Locate the cell with the specified text and output its (X, Y) center coordinate. 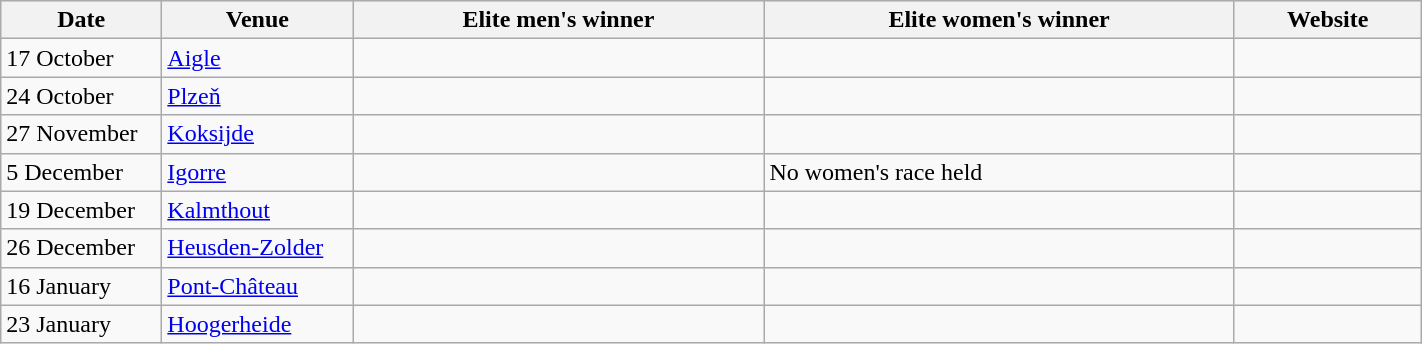
19 December (82, 210)
Hoogerheide (258, 324)
Igorre (258, 172)
17 October (82, 58)
Website (1328, 20)
Plzeň (258, 96)
Elite men's winner (558, 20)
23 January (82, 324)
Date (82, 20)
Pont-Château (258, 286)
Kalmthout (258, 210)
Aigle (258, 58)
24 October (82, 96)
Koksijde (258, 134)
16 January (82, 286)
27 November (82, 134)
5 December (82, 172)
26 December (82, 248)
Heusden-Zolder (258, 248)
No women's race held (999, 172)
Venue (258, 20)
Elite women's winner (999, 20)
